Determine the (x, y) coordinate at the center of the cell enclosing the given text.  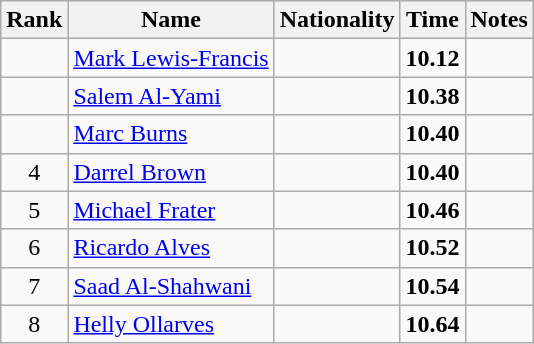
10.64 (432, 324)
Name (171, 20)
Rank (34, 20)
Nationality (337, 20)
4 (34, 172)
8 (34, 324)
Time (432, 20)
Helly Ollarves (171, 324)
10.52 (432, 248)
Darrel Brown (171, 172)
10.46 (432, 210)
Mark Lewis-Francis (171, 58)
Marc Burns (171, 134)
6 (34, 248)
10.12 (432, 58)
10.38 (432, 96)
Saad Al-Shahwani (171, 286)
Ricardo Alves (171, 248)
7 (34, 286)
Michael Frater (171, 210)
Notes (499, 20)
Salem Al-Yami (171, 96)
10.54 (432, 286)
5 (34, 210)
